Scan for the cell matching the given text and deliver its [X, Y] coordinate at center. 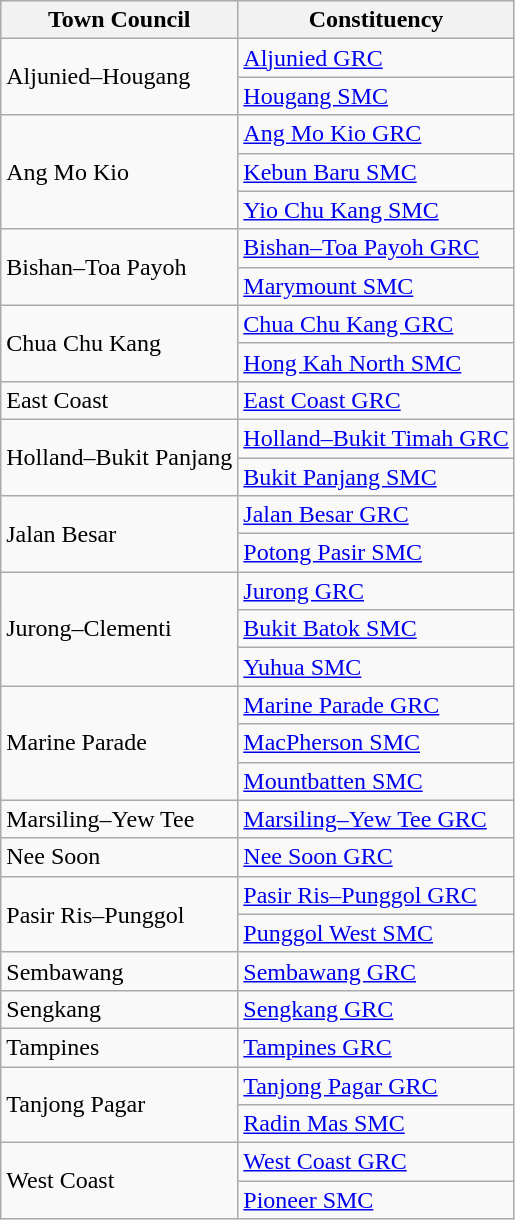
MacPherson SMC [376, 743]
Punggol West SMC [376, 933]
Radin Mas SMC [376, 1124]
Ang Mo Kio [120, 172]
Holland–Bukit Timah GRC [376, 438]
Jalan Besar GRC [376, 515]
Yuhua SMC [376, 667]
Hong Kah North SMC [376, 362]
Yio Chu Kang SMC [376, 210]
Town Council [120, 20]
Marymount SMC [376, 286]
Chua Chu Kang [120, 343]
Sengkang [120, 1009]
East Coast GRC [376, 400]
Bishan–Toa Payoh [120, 267]
Aljunied GRC [376, 58]
Sembawang [120, 971]
Chua Chu Kang GRC [376, 324]
Hougang SMC [376, 96]
Pasir Ris–Punggol [120, 914]
Tampines [120, 1047]
Bukit Batok SMC [376, 629]
Aljunied–Hougang [120, 77]
East Coast [120, 400]
Marine Parade GRC [376, 705]
Kebun Baru SMC [376, 172]
West Coast [120, 1181]
Sembawang GRC [376, 971]
Jurong–Clementi [120, 629]
Sengkang GRC [376, 1009]
Tanjong Pagar GRC [376, 1085]
Potong Pasir SMC [376, 553]
Marine Parade [120, 743]
Marsiling–Yew Tee [120, 819]
Constituency [376, 20]
Bukit Panjang SMC [376, 477]
Jurong GRC [376, 591]
Tampines GRC [376, 1047]
West Coast GRC [376, 1162]
Holland–Bukit Panjang [120, 457]
Nee Soon GRC [376, 857]
Ang Mo Kio GRC [376, 134]
Tanjong Pagar [120, 1104]
Nee Soon [120, 857]
Pioneer SMC [376, 1200]
Marsiling–Yew Tee GRC [376, 819]
Mountbatten SMC [376, 781]
Jalan Besar [120, 534]
Bishan–Toa Payoh GRC [376, 248]
Pasir Ris–Punggol GRC [376, 895]
